For the text-containing cell, return its midpoint in [X, Y] coordinate format. 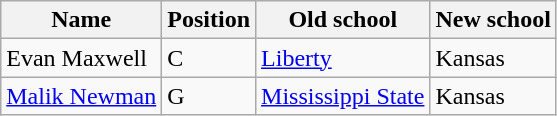
Evan Maxwell [82, 58]
G [209, 96]
New school [493, 20]
Mississippi State [343, 96]
Old school [343, 20]
Position [209, 20]
C [209, 58]
Name [82, 20]
Malik Newman [82, 96]
Liberty [343, 58]
